Scan for the cell matching the given text and deliver its [X, Y] coordinate at center. 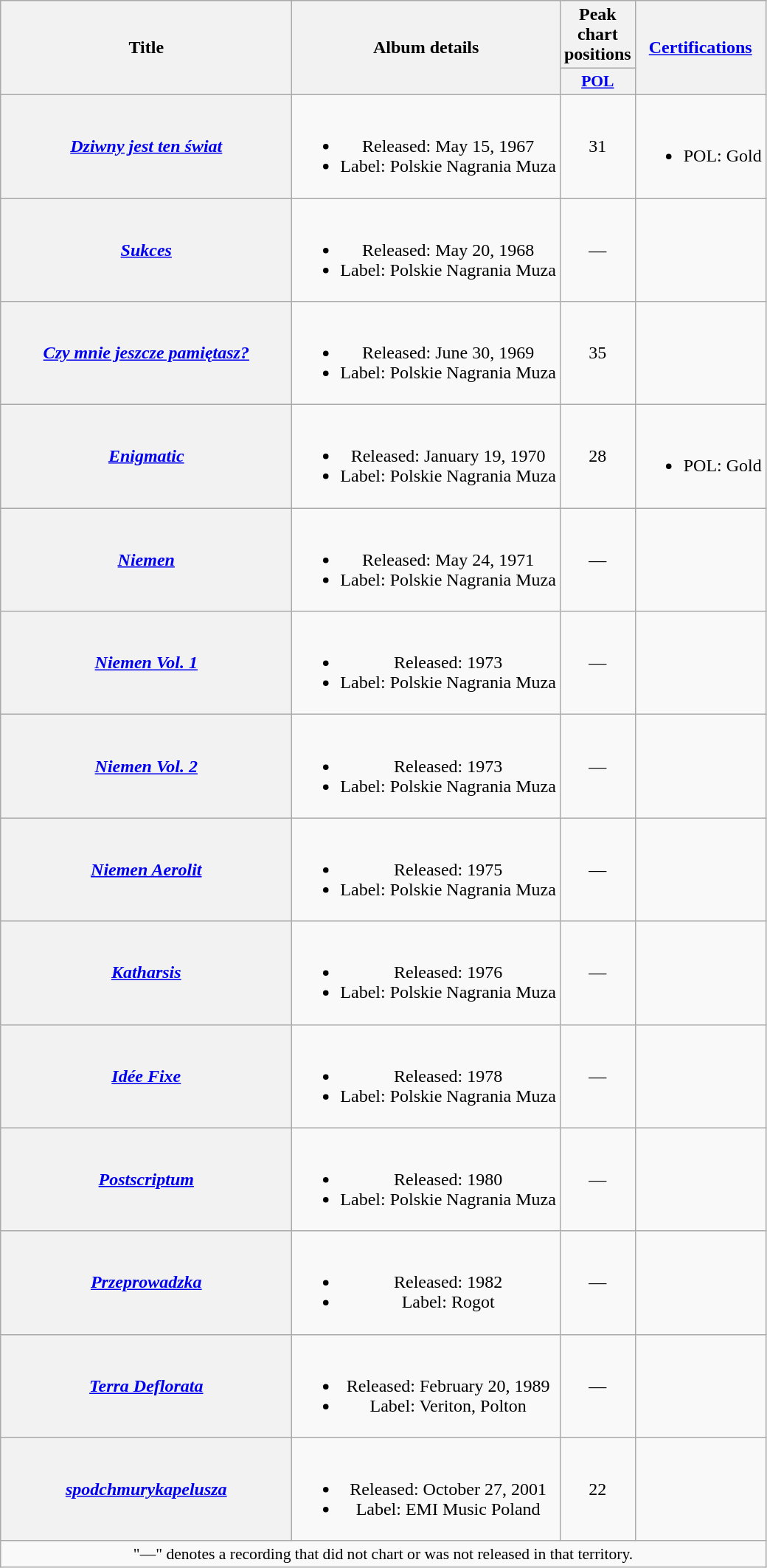
Released: 1976Label: Polskie Nagrania Muza [426, 973]
Sukces [146, 249]
Released: 1975Label: Polskie Nagrania Muza [426, 870]
Postscriptum [146, 1179]
28 [597, 457]
Released: May 20, 1968Label: Polskie Nagrania Muza [426, 249]
Niemen Aerolit [146, 870]
"—" denotes a recording that did not chart or was not released in that territory. [383, 1554]
Czy mnie jeszcze pamiętasz? [146, 353]
Released: January 19, 1970Label: Polskie Nagrania Muza [426, 457]
22 [597, 1489]
Enigmatic [146, 457]
Niemen Vol. 2 [146, 766]
Dziwny jest ten świat [146, 146]
35 [597, 353]
Title [146, 48]
Released: 1980Label: Polskie Nagrania Muza [426, 1179]
Peak chart positions [597, 35]
Released: May 24, 1971Label: Polskie Nagrania Muza [426, 560]
Katharsis [146, 973]
Released: October 27, 2001Label: EMI Music Poland [426, 1489]
31 [597, 146]
Released: 1978Label: Polskie Nagrania Muza [426, 1076]
Released: February 20, 1989Label: Veriton, Polton [426, 1386]
Certifications [701, 48]
Przeprowadzka [146, 1283]
POL [597, 82]
spodchmurykapelusza [146, 1489]
Terra Deflorata [146, 1386]
Released: May 15, 1967Label: Polskie Nagrania Muza [426, 146]
Niemen Vol. 1 [146, 663]
Niemen [146, 560]
Released: June 30, 1969Label: Polskie Nagrania Muza [426, 353]
Album details [426, 48]
Released: 1982Label: Rogot [426, 1283]
Idée Fixe [146, 1076]
